Locate the cell with the specified text and output its [X, Y] center coordinate. 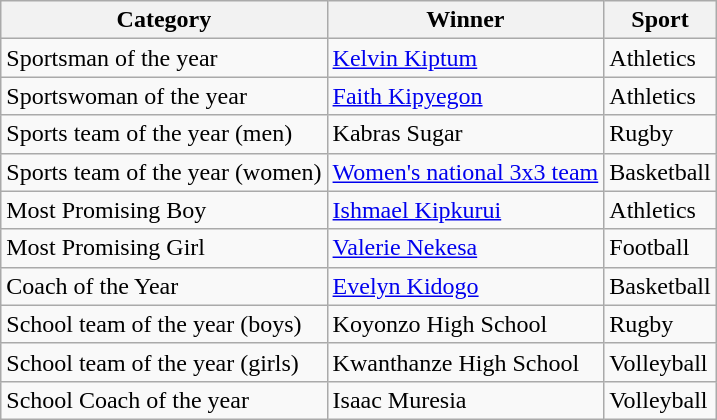
Sportsman of the year [164, 58]
Kabras Sugar [466, 134]
Ishmael Kipkurui [466, 210]
School Coach of the year [164, 400]
Kelvin Kiptum [466, 58]
Most Promising Girl [164, 248]
Valerie Nekesa [466, 248]
Faith Kipyegon [466, 96]
Koyonzo High School [466, 324]
Category [164, 20]
School team of the year (girls) [164, 362]
Kwanthanze High School [466, 362]
Most Promising Boy [164, 210]
Winner [466, 20]
Football [660, 248]
School team of the year (boys) [164, 324]
Coach of the Year [164, 286]
Sports team of the year (women) [164, 172]
Sportswoman of the year [164, 96]
Women's national 3x3 team [466, 172]
Sports team of the year (men) [164, 134]
Sport [660, 20]
Isaac Muresia [466, 400]
Evelyn Kidogo [466, 286]
